From the cell containing the given text, extract its center point as (x, y) coordinate. 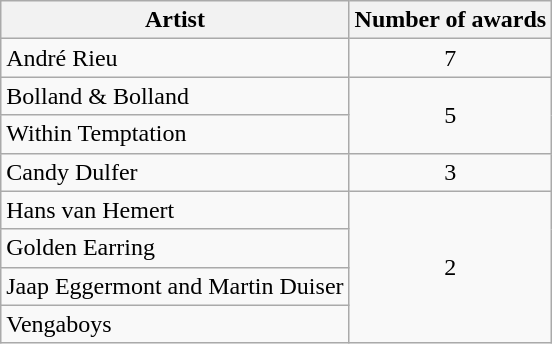
Artist (175, 20)
Candy Dulfer (175, 172)
Hans van Hemert (175, 210)
André Rieu (175, 58)
Number of awards (450, 20)
Within Temptation (175, 134)
7 (450, 58)
Bolland & Bolland (175, 96)
2 (450, 267)
5 (450, 115)
3 (450, 172)
Vengaboys (175, 324)
Golden Earring (175, 248)
Jaap Eggermont and Martin Duiser (175, 286)
